Extract the (X, Y) coordinate from the center of the cell holding the provided text.  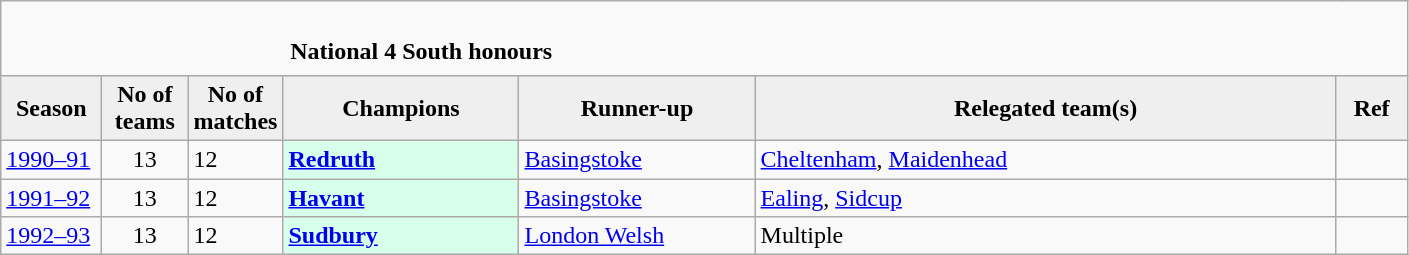
Havant (401, 197)
Champions (401, 108)
Ealing, Sidcup (1046, 197)
Multiple (1046, 236)
1992–93 (52, 236)
Relegated team(s) (1046, 108)
Sudbury (401, 236)
London Welsh (637, 236)
Ref (1372, 108)
No of matches (236, 108)
Runner-up (637, 108)
No of teams (145, 108)
1990–91 (52, 159)
Season (52, 108)
Cheltenham, Maidenhead (1046, 159)
Redruth (401, 159)
1991–92 (52, 197)
